Capture the cell that displays the provided text and extract its (X, Y) central coordinate. 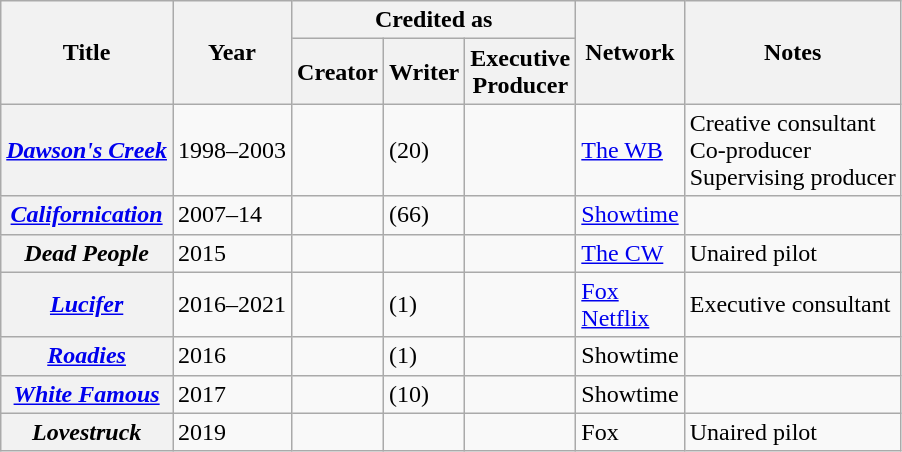
1998–2003 (232, 150)
Roadies (87, 356)
2017 (232, 394)
Fox (630, 432)
Dead People (87, 253)
White Famous (87, 394)
Creative consultant Co-producer Supervising producer (792, 150)
(20) (424, 150)
2016–2021 (232, 304)
The CW (630, 253)
Creator (338, 72)
2016 (232, 356)
The WB (630, 150)
Network (630, 52)
2015 (232, 253)
Credited as (434, 20)
Lucifer (87, 304)
Executive consultant (792, 304)
Year (232, 52)
Writer (424, 72)
FoxNetflix (630, 304)
Lovestruck (87, 432)
2019 (232, 432)
Californication (87, 215)
(66) (424, 215)
Notes (792, 52)
Title (87, 52)
(10) (424, 394)
2007–14 (232, 215)
ExecutiveProducer (520, 72)
Dawson's Creek (87, 150)
